Return the (X, Y) coordinate for the center point of the cell that contains the specified text.  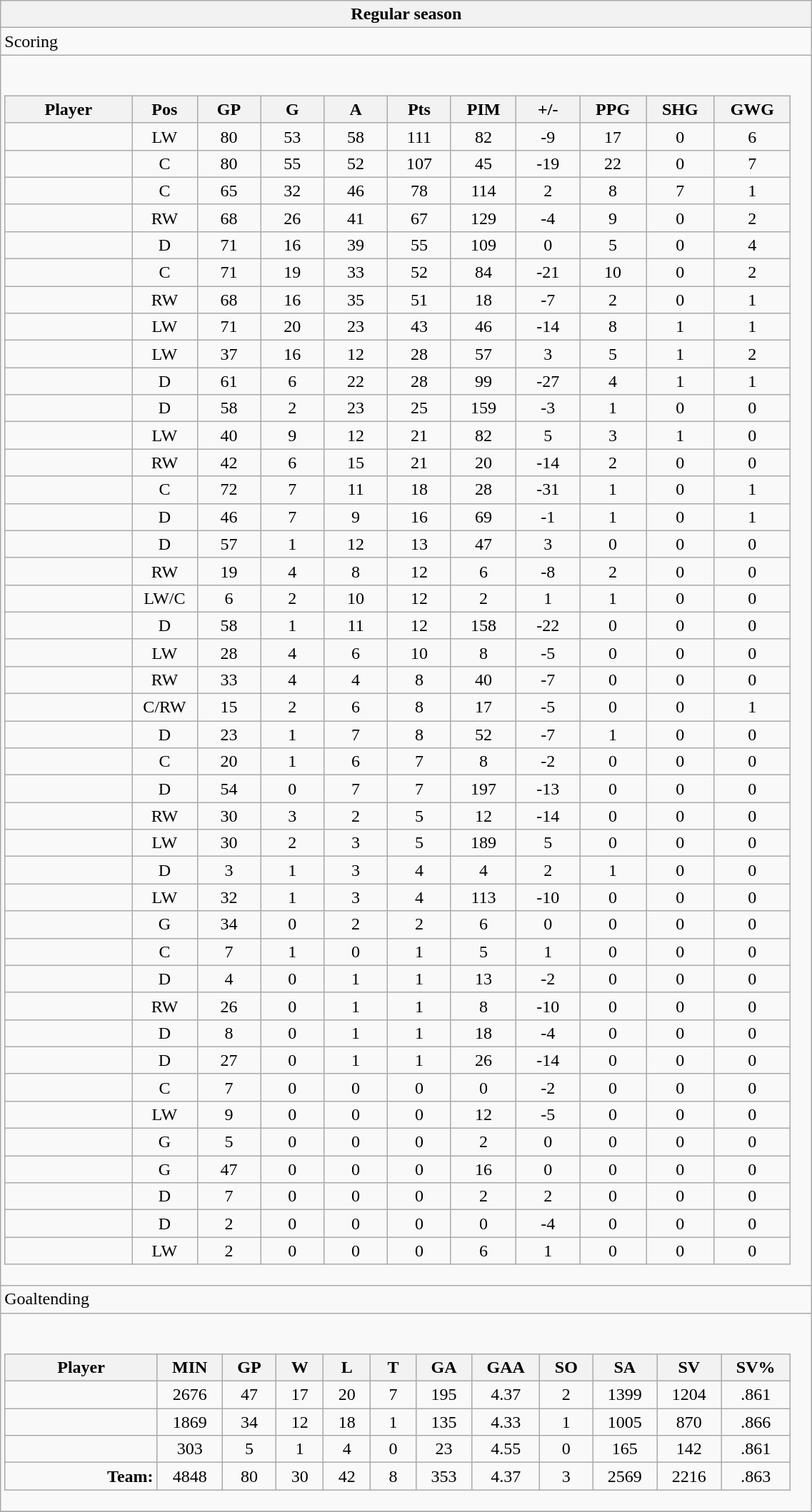
4.55 (506, 1449)
4848 (190, 1476)
-31 (548, 490)
W (300, 1367)
-22 (548, 625)
SV% (756, 1367)
SO (566, 1367)
Team: (81, 1476)
SV (689, 1367)
2216 (689, 1476)
45 (483, 163)
GWG (752, 109)
Goaltending (406, 1299)
C/RW (164, 707)
158 (483, 625)
135 (444, 1422)
1204 (689, 1395)
GAA (506, 1367)
A (356, 109)
84 (483, 273)
67 (418, 218)
43 (418, 327)
GA (444, 1367)
-19 (548, 163)
99 (483, 381)
LW/C (164, 598)
SHG (681, 109)
142 (689, 1449)
39 (356, 245)
27 (229, 1060)
113 (483, 897)
35 (356, 300)
61 (229, 381)
Regular season (406, 14)
111 (418, 136)
+/- (548, 109)
1869 (190, 1422)
165 (625, 1449)
PIM (483, 109)
870 (689, 1422)
2676 (190, 1395)
53 (293, 136)
Pos (164, 109)
195 (444, 1395)
107 (418, 163)
353 (444, 1476)
78 (418, 191)
114 (483, 191)
37 (229, 354)
Scoring (406, 41)
197 (483, 789)
-3 (548, 408)
-8 (548, 571)
-9 (548, 136)
PPG (613, 109)
1399 (625, 1395)
4.33 (506, 1422)
72 (229, 490)
54 (229, 789)
-1 (548, 517)
MIN (190, 1367)
-13 (548, 789)
69 (483, 517)
189 (483, 843)
Pts (418, 109)
.866 (756, 1422)
41 (356, 218)
1005 (625, 1422)
159 (483, 408)
129 (483, 218)
25 (418, 408)
L (347, 1367)
2569 (625, 1476)
51 (418, 300)
.863 (756, 1476)
109 (483, 245)
65 (229, 191)
303 (190, 1449)
-27 (548, 381)
SA (625, 1367)
T (394, 1367)
-21 (548, 273)
